Provide the [x, y] coordinate of the cell's center where the given text is located.  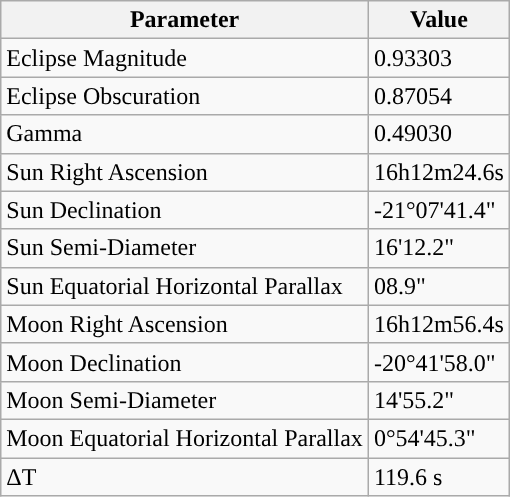
0°54'45.3" [438, 438]
16h12m24.6s [438, 172]
Eclipse Magnitude [185, 58]
-21°07'41.4" [438, 210]
0.87054 [438, 96]
119.6 s [438, 477]
Sun Semi-Diameter [185, 248]
Value [438, 20]
-20°41'58.0" [438, 362]
ΔT [185, 477]
Sun Right Ascension [185, 172]
Gamma [185, 134]
14'55.2" [438, 400]
08.9" [438, 286]
Moon Equatorial Horizontal Parallax [185, 438]
0.49030 [438, 134]
Moon Semi-Diameter [185, 400]
Parameter [185, 20]
16'12.2" [438, 248]
Moon Right Ascension [185, 324]
0.93303 [438, 58]
Eclipse Obscuration [185, 96]
Sun Equatorial Horizontal Parallax [185, 286]
16h12m56.4s [438, 324]
Moon Declination [185, 362]
Sun Declination [185, 210]
